Find where the given text appears and provide that cell's center as (X, Y) coordinate. 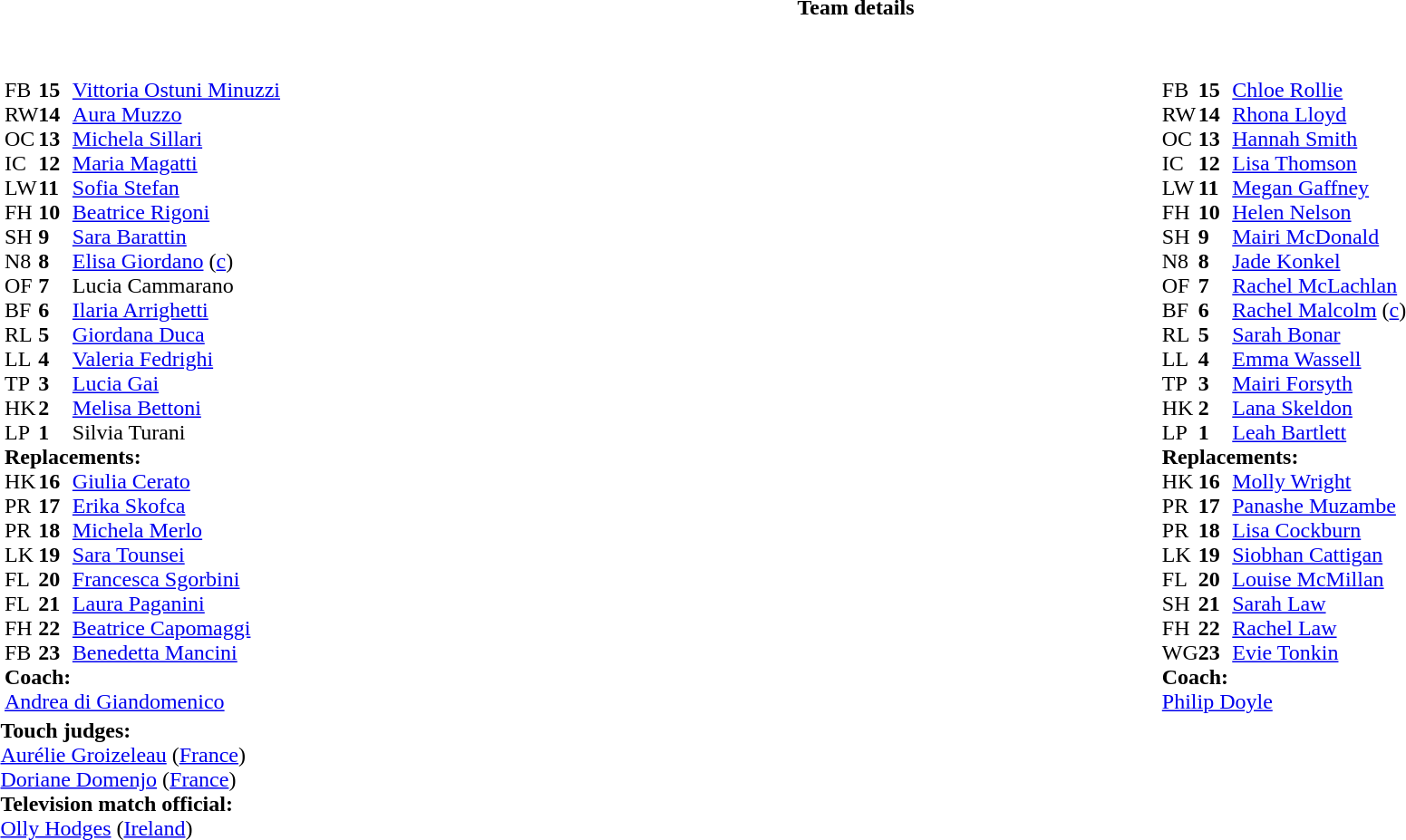
Aura Muzzo (176, 114)
WG (1180, 652)
Elisa Giordano (c) (176, 261)
Sarah Law (1319, 603)
Lucia Cammarano (176, 286)
Michela Merlo (176, 531)
Vittoria Ostuni Minuzzi (176, 91)
Lucia Gai (176, 384)
Andrea di Giandomenico (142, 701)
Sara Barattin (176, 237)
Siobhan Cattigan (1319, 555)
Leah Bartlett (1319, 433)
Panashe Muzambe (1319, 506)
Molly Wright (1319, 482)
Hannah Smith (1319, 140)
Sara Tounsei (176, 555)
Erika Skofca (176, 506)
Giulia Cerato (176, 482)
Laura Paganini (176, 603)
Emma Wassell (1319, 359)
Ilaria Arrighetti (176, 310)
Mairi Forsyth (1319, 384)
Louise McMillan (1319, 580)
Sofia Stefan (176, 188)
Jade Konkel (1319, 261)
Evie Tonkin (1319, 652)
Philip Doyle (1284, 701)
Mairi McDonald (1319, 237)
Chloe Rollie (1319, 91)
Rachel Malcolm (c) (1319, 310)
Rachel Law (1319, 629)
Melisa Bettoni (176, 408)
Valeria Fedrighi (176, 359)
Megan Gaffney (1319, 188)
Lisa Thomson (1319, 163)
Maria Magatti (176, 163)
Rhona Lloyd (1319, 114)
Helen Nelson (1319, 212)
Lisa Cockburn (1319, 531)
Silvia Turani (176, 433)
Beatrice Rigoni (176, 212)
Michela Sillari (176, 140)
Sarah Bonar (1319, 335)
Francesca Sgorbini (176, 580)
Rachel McLachlan (1319, 286)
Benedetta Mancini (176, 652)
Beatrice Capomaggi (176, 629)
Giordana Duca (176, 335)
Lana Skeldon (1319, 408)
